Find where the given text appears and provide that cell's center as [X, Y] coordinate. 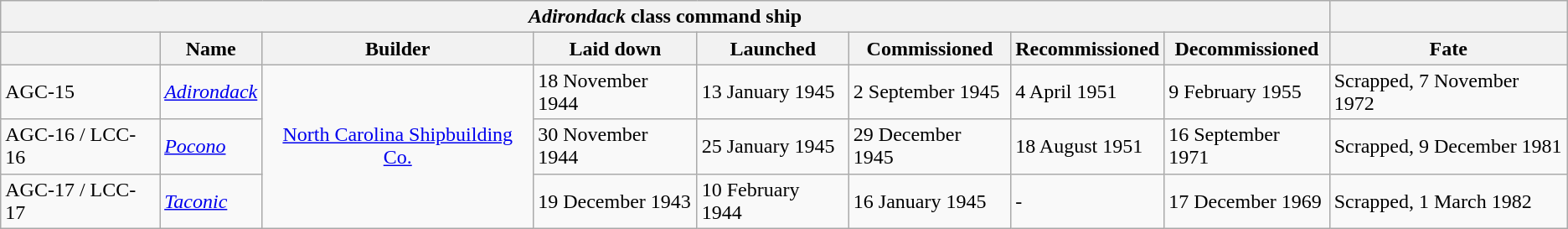
10 February 1944 [772, 201]
AGC-15 [80, 92]
Name [211, 49]
Recommissioned [1087, 49]
17 December 1969 [1247, 201]
Fate [1448, 49]
13 January 1945 [772, 92]
North Carolina Shipbuilding Co. [398, 146]
Builder [398, 49]
4 April 1951 [1087, 92]
18 November 1944 [616, 92]
2 September 1945 [930, 92]
Scrapped, 7 November 1972 [1448, 92]
Scrapped, 1 March 1982 [1448, 201]
Laid down [616, 49]
AGC-16 / LCC-16 [80, 146]
30 November 1944 [616, 146]
19 December 1943 [616, 201]
Adirondack [211, 92]
Scrapped, 9 December 1981 [1448, 146]
Commissioned [930, 49]
Decommissioned [1247, 49]
18 August 1951 [1087, 146]
9 February 1955 [1247, 92]
25 January 1945 [772, 146]
Taconic [211, 201]
- [1087, 201]
Launched [772, 49]
16 January 1945 [930, 201]
16 September 1971 [1247, 146]
Pocono [211, 146]
AGC-17 / LCC-17 [80, 201]
29 December 1945 [930, 146]
Adirondack class command ship [665, 17]
